Return the [x, y] coordinate for the center point of the cell that contains the specified text.  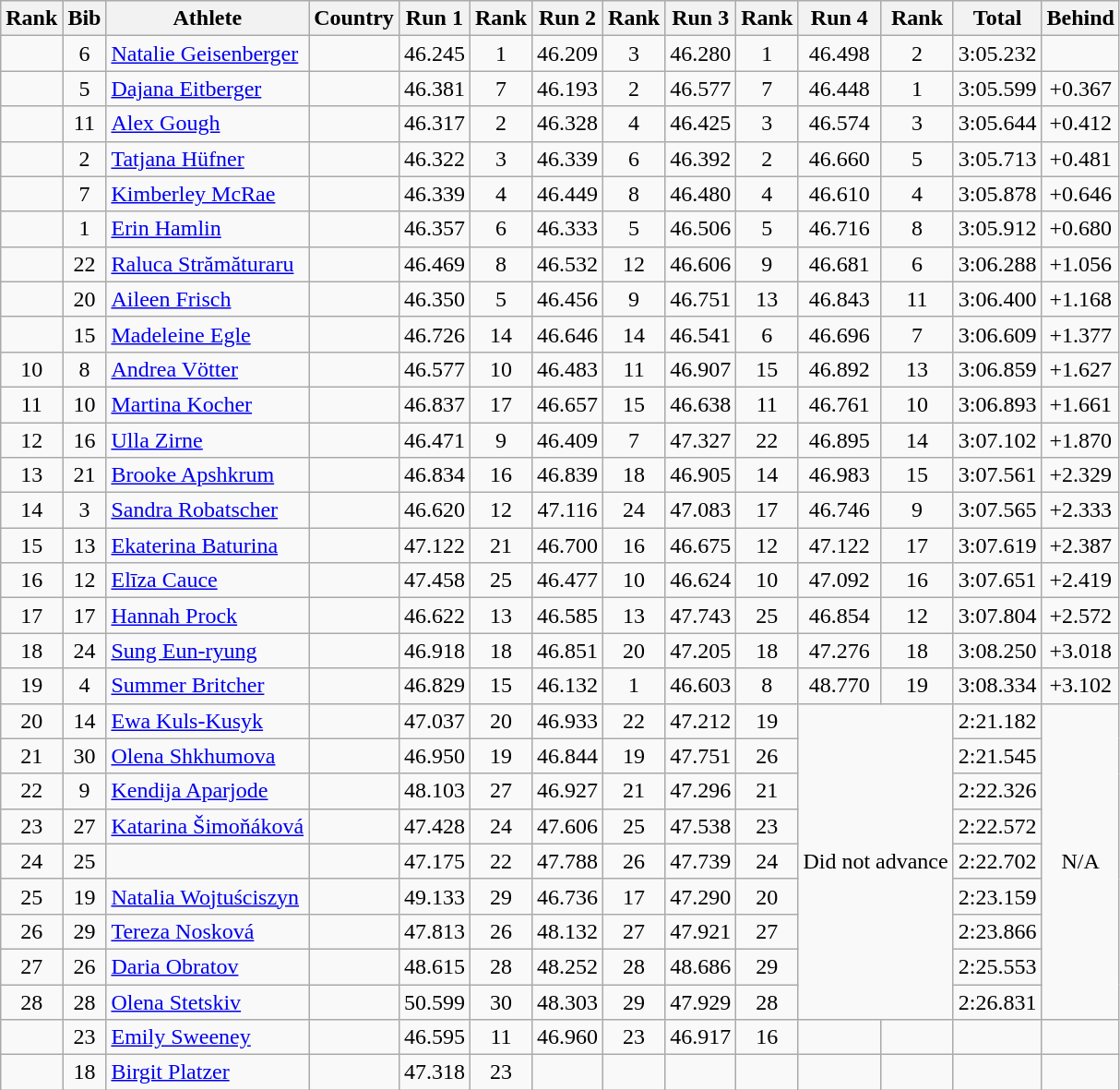
Birgit Platzer [208, 1072]
46.506 [701, 229]
46.839 [568, 475]
3:08.250 [997, 651]
48.615 [434, 966]
+2.329 [1080, 475]
46.280 [701, 54]
46.483 [568, 369]
Kimberley McRae [208, 194]
Bib [85, 18]
+2.333 [1080, 510]
46.541 [701, 334]
46.448 [840, 89]
Brooke Apshkrum [208, 475]
47.813 [434, 931]
46.657 [568, 404]
Run 1 [434, 18]
48.252 [568, 966]
Elīza Cauce [208, 581]
Natalie Geisenberger [208, 54]
3:06.400 [997, 299]
46.132 [568, 686]
+2.572 [1080, 616]
+3.018 [1080, 651]
48.770 [840, 686]
+0.367 [1080, 89]
Run 4 [840, 18]
46.746 [840, 510]
46.622 [434, 616]
46.960 [568, 1037]
46.726 [434, 334]
Olena Shkhumova [208, 756]
46.646 [568, 334]
Behind [1080, 18]
Summer Britcher [208, 686]
Martina Kocher [208, 404]
46.751 [701, 299]
Katarina Šimoňáková [208, 826]
Dajana Eitberger [208, 89]
48.686 [701, 966]
46.328 [568, 124]
46.905 [701, 475]
47.428 [434, 826]
46.675 [701, 545]
Total [997, 18]
2:22.326 [997, 791]
2:21.182 [997, 721]
Kendija Aparjode [208, 791]
46.620 [434, 510]
+1.056 [1080, 264]
N/A [1080, 862]
46.409 [568, 440]
46.471 [434, 440]
46.844 [568, 756]
2:22.572 [997, 826]
+1.168 [1080, 299]
+0.412 [1080, 124]
48.303 [568, 1001]
46.927 [568, 791]
46.392 [701, 159]
3:08.334 [997, 686]
Hannah Prock [208, 616]
46.892 [840, 369]
+0.680 [1080, 229]
3:05.878 [997, 194]
Tereza Nosková [208, 931]
2:23.159 [997, 896]
46.317 [434, 124]
46.322 [434, 159]
Natalia Wojtuściszyn [208, 896]
46.585 [568, 616]
47.788 [568, 861]
46.333 [568, 229]
46.480 [701, 194]
Athlete [208, 18]
Sung Eun-ryung [208, 651]
2:26.831 [997, 1001]
Daria Obratov [208, 966]
46.638 [701, 404]
46.603 [701, 686]
46.834 [434, 475]
47.290 [701, 896]
46.983 [840, 475]
+1.661 [1080, 404]
46.917 [701, 1037]
46.660 [840, 159]
46.193 [568, 89]
Olena Stetskiv [208, 1001]
46.696 [840, 334]
3:07.565 [997, 510]
46.498 [840, 54]
3:06.859 [997, 369]
46.736 [568, 896]
48.132 [568, 931]
47.276 [840, 651]
+1.627 [1080, 369]
47.458 [434, 581]
Andrea Vötter [208, 369]
3:05.713 [997, 159]
Run 2 [568, 18]
3:05.232 [997, 54]
+2.387 [1080, 545]
3:07.651 [997, 581]
46.595 [434, 1037]
Raluca Strămăturaru [208, 264]
Ekaterina Baturina [208, 545]
Madeleine Egle [208, 334]
46.381 [434, 89]
46.574 [840, 124]
47.921 [701, 931]
46.716 [840, 229]
Emily Sweeney [208, 1037]
46.606 [701, 264]
Erin Hamlin [208, 229]
46.456 [568, 299]
Run 3 [701, 18]
46.245 [434, 54]
46.918 [434, 651]
47.929 [701, 1001]
Aileen Frisch [208, 299]
46.681 [840, 264]
46.469 [434, 264]
2:22.702 [997, 861]
47.175 [434, 861]
3:06.609 [997, 334]
47.205 [701, 651]
49.133 [434, 896]
3:05.644 [997, 124]
3:06.288 [997, 264]
46.837 [434, 404]
46.854 [840, 616]
47.296 [701, 791]
46.700 [568, 545]
Did not advance [876, 862]
47.116 [568, 510]
Ewa Kuls-Kusyk [208, 721]
46.610 [840, 194]
+2.419 [1080, 581]
3:07.619 [997, 545]
3:07.561 [997, 475]
47.083 [701, 510]
48.103 [434, 791]
46.624 [701, 581]
46.895 [840, 440]
+3.102 [1080, 686]
46.532 [568, 264]
46.829 [434, 686]
47.092 [840, 581]
46.843 [840, 299]
+1.870 [1080, 440]
3:07.804 [997, 616]
47.318 [434, 1072]
47.743 [701, 616]
3:05.599 [997, 89]
46.950 [434, 756]
46.449 [568, 194]
+0.646 [1080, 194]
47.037 [434, 721]
Alex Gough [208, 124]
46.357 [434, 229]
3:06.893 [997, 404]
+0.481 [1080, 159]
Sandra Robatscher [208, 510]
46.907 [701, 369]
47.751 [701, 756]
Ulla Zirne [208, 440]
46.209 [568, 54]
3:07.102 [997, 440]
46.425 [701, 124]
47.212 [701, 721]
2:25.553 [997, 966]
46.933 [568, 721]
46.761 [840, 404]
Country [354, 18]
47.327 [701, 440]
46.350 [434, 299]
Tatjana Hüfner [208, 159]
+1.377 [1080, 334]
2:23.866 [997, 931]
46.851 [568, 651]
47.606 [568, 826]
47.739 [701, 861]
46.477 [568, 581]
2:21.545 [997, 756]
50.599 [434, 1001]
3:05.912 [997, 229]
47.538 [701, 826]
